Find where the given text appears and provide that cell's center as (X, Y) coordinate. 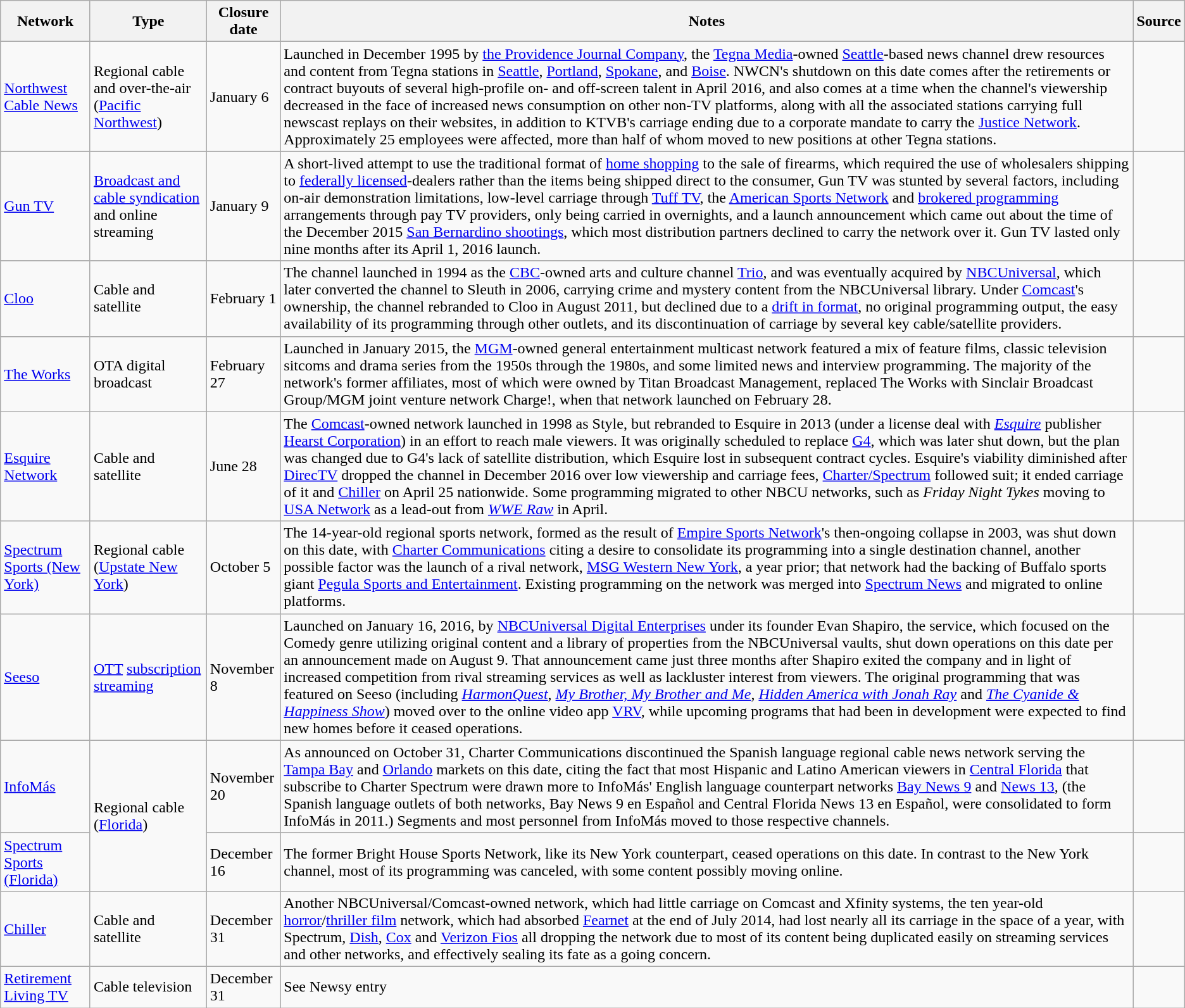
Regional cable and over-the-air (Pacific Northwest) (148, 96)
Cloo (46, 299)
February 27 (243, 374)
November 8 (243, 677)
The Works (46, 374)
February 1 (243, 299)
Cable television (148, 986)
December 16 (243, 862)
OTA digital broadcast (148, 374)
Regional cable (Upstate New York) (148, 567)
Spectrum Sports (Florida) (46, 862)
October 5 (243, 567)
Chiller (46, 928)
OTT subscription streaming (148, 677)
Network (46, 22)
See Newsy entry (706, 986)
June 28 (243, 466)
Retirement Living TV (46, 986)
Esquire Network (46, 466)
Spectrum Sports (New York) (46, 567)
Seeso (46, 677)
Gun TV (46, 206)
Source (1158, 22)
InfoMás (46, 786)
Closure date (243, 22)
Northwest Cable News (46, 96)
Type (148, 22)
Broadcast and cable syndication and online streaming (148, 206)
January 6 (243, 96)
January 9 (243, 206)
Notes (706, 22)
Regional cable (Florida) (148, 816)
November 20 (243, 786)
